Search for the cell housing the specified text and yield its [X, Y] center coordinate. 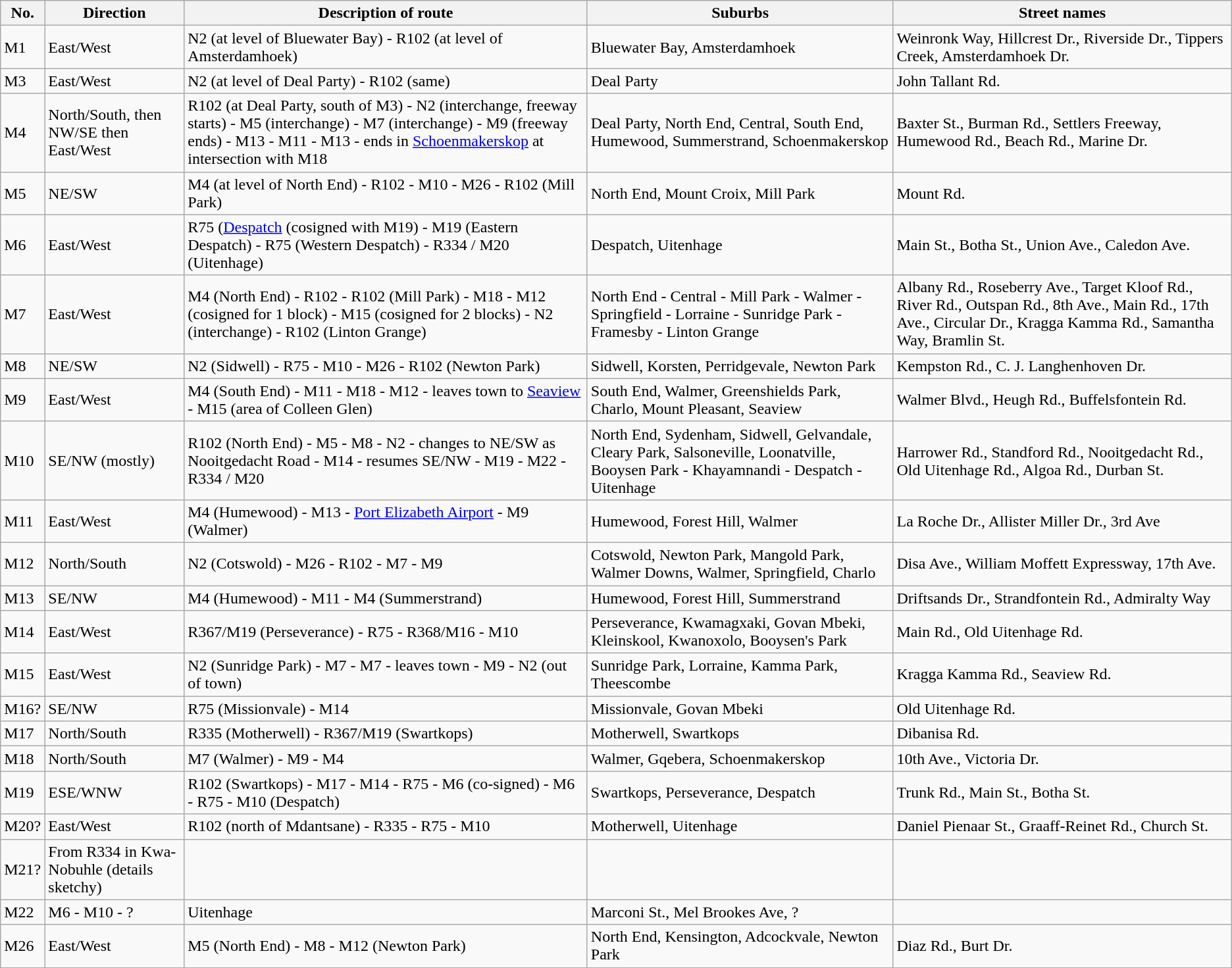
M4 (at level of North End) - R102 - M10 - M26 - R102 (Mill Park) [386, 193]
La Roche Dr., Allister Miller Dr., 3rd Ave [1062, 521]
Marconi St., Mel Brookes Ave, ? [740, 912]
Cotswold, Newton Park, Mangold Park, Walmer Downs, Walmer, Springfield, Charlo [740, 563]
Despatch, Uitenhage [740, 245]
Weinronk Way, Hillcrest Dr., Riverside Dr., Tippers Creek, Amsterdamhoek Dr. [1062, 47]
Missionvale, Govan Mbeki [740, 709]
Walmer, Gqebera, Schoenmakerskop [740, 759]
Diaz Rd., Burt Dr. [1062, 946]
M4 (North End) - R102 - R102 (Mill Park) - M18 - M12 (cosigned for 1 block) - M15 (cosigned for 2 blocks) - N2 (interchange) - R102 (Linton Grange) [386, 315]
Deal Party [740, 81]
M4 [22, 133]
Suburbs [740, 13]
No. [22, 13]
M8 [22, 366]
Disa Ave., William Moffett Expressway, 17th Ave. [1062, 563]
Uitenhage [386, 912]
R102 (Swartkops) - M17 - M14 - R75 - M6 (co-signed) - M6 - R75 - M10 (Despatch) [386, 792]
M12 [22, 563]
Perseverance, Kwamagxaki, Govan Mbeki, Kleinskool, Kwanoxolo, Booysen's Park [740, 632]
North End, Mount Croix, Mill Park [740, 193]
M7 (Walmer) - M9 - M4 [386, 759]
ESE/WNW [115, 792]
R102 (North End) - M5 - M8 - N2 - changes to NE/SW as Nooitgedacht Road - M14 - resumes SE/NW - M19 - M22 - R334 / M20 [386, 461]
Daniel Pienaar St., Graaff-Reinet Rd., Church St. [1062, 827]
N2 (Cotswold) - M26 - R102 - M7 - M9 [386, 563]
R335 (Motherwell) - R367/M19 (Swartkops) [386, 734]
Main St., Botha St., Union Ave., Caledon Ave. [1062, 245]
M13 [22, 598]
Street names [1062, 13]
Harrower Rd., Standford Rd., Nooitgedacht Rd., Old Uitenhage Rd., Algoa Rd., Durban St. [1062, 461]
Dibanisa Rd. [1062, 734]
Old Uitenhage Rd. [1062, 709]
Description of route [386, 13]
M1 [22, 47]
M6 - M10 - ? [115, 912]
N2 (at level of Bluewater Bay) - R102 (at level of Amsterdamhoek) [386, 47]
R75 (Missionvale) - M14 [386, 709]
R367/M19 (Perseverance) - R75 - R368/M16 - M10 [386, 632]
Deal Party, North End, Central, South End, Humewood, Summerstrand, Schoenmakerskop [740, 133]
Sunridge Park, Lorraine, Kamma Park, Theescombe [740, 675]
M11 [22, 521]
From R334 in Kwa-Nobuhle (details sketchy) [115, 869]
M17 [22, 734]
North End, Sydenham, Sidwell, Gelvandale, Cleary Park, Salsoneville, Loonatville, Booysen Park - Khayamnandi - Despatch - Uitenhage [740, 461]
M19 [22, 792]
Kempston Rd., C. J. Langhenhoven Dr. [1062, 366]
North End - Central - Mill Park - Walmer - Springfield - Lorraine - Sunridge Park - Framesby - Linton Grange [740, 315]
N2 (Sidwell) - R75 - M10 - M26 - R102 (Newton Park) [386, 366]
Swartkops, Perseverance, Despatch [740, 792]
Mount Rd. [1062, 193]
M9 [22, 400]
SE/NW (mostly) [115, 461]
N2 (Sunridge Park) - M7 - M7 - leaves town - M9 - N2 (out of town) [386, 675]
M22 [22, 912]
Motherwell, Uitenhage [740, 827]
M4 (South End) - M11 - M18 - M12 - leaves town to Seaview - M15 (area of Colleen Glen) [386, 400]
M10 [22, 461]
North/South, then NW/SE then East/West [115, 133]
M4 (Humewood) - M13 - Port Elizabeth Airport - M9 (Walmer) [386, 521]
M4 (Humewood) - M11 - M4 (Summerstrand) [386, 598]
M18 [22, 759]
M3 [22, 81]
M6 [22, 245]
R75 (Despatch (cosigned with M19) - M19 (Eastern Despatch) - R75 (Western Despatch) - R334 / M20 (Uitenhage) [386, 245]
Sidwell, Korsten, Perridgevale, Newton Park [740, 366]
M5 (North End) - M8 - M12 (Newton Park) [386, 946]
Direction [115, 13]
M7 [22, 315]
Walmer Blvd., Heugh Rd., Buffelsfontein Rd. [1062, 400]
N2 (at level of Deal Party) - R102 (same) [386, 81]
R102 (north of Mdantsane) - R335 - R75 - M10 [386, 827]
Kragga Kamma Rd., Seaview Rd. [1062, 675]
M21? [22, 869]
Humewood, Forest Hill, Summerstrand [740, 598]
M16? [22, 709]
South End, Walmer, Greenshields Park, Charlo, Mount Pleasant, Seaview [740, 400]
Trunk Rd., Main St., Botha St. [1062, 792]
Humewood, Forest Hill, Walmer [740, 521]
Bluewater Bay, Amsterdamhoek [740, 47]
North End, Kensington, Adcockvale, Newton Park [740, 946]
Main Rd., Old Uitenhage Rd. [1062, 632]
M26 [22, 946]
M5 [22, 193]
M20? [22, 827]
Baxter St., Burman Rd., Settlers Freeway, Humewood Rd., Beach Rd., Marine Dr. [1062, 133]
M15 [22, 675]
10th Ave., Victoria Dr. [1062, 759]
Motherwell, Swartkops [740, 734]
Driftsands Dr., Strandfontein Rd., Admiralty Way [1062, 598]
John Tallant Rd. [1062, 81]
M14 [22, 632]
